Search for the cell housing the specified text and yield its [x, y] center coordinate. 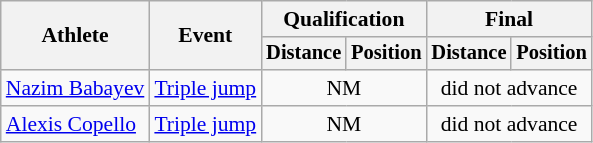
Alexis Copello [76, 124]
Event [205, 36]
Final [508, 19]
Nazim Babayev [76, 88]
Qualification [344, 19]
Athlete [76, 36]
